Provide the (X, Y) coordinate of the cell's center where the given text is located.  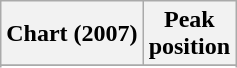
Chart (2007) (72, 34)
Peak position (189, 34)
